Identify which cell holds the provided text, then report its (X, Y) central coordinate. 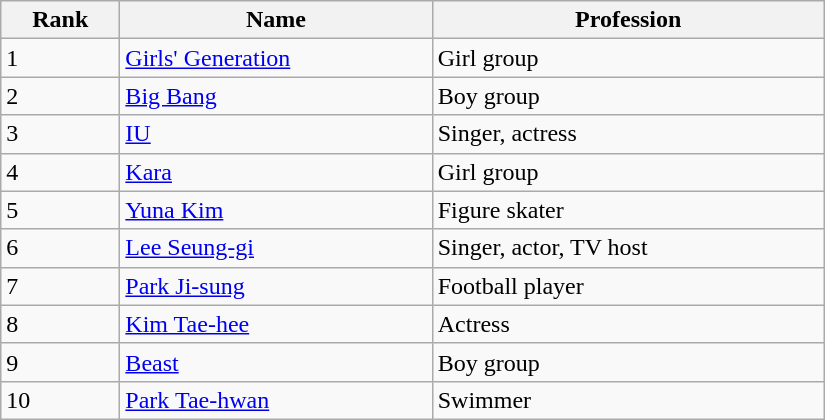
Girls' Generation (276, 58)
Park Ji-sung (276, 286)
Football player (628, 286)
Yuna Kim (276, 210)
IU (276, 134)
Name (276, 20)
Profession (628, 20)
Beast (276, 362)
Big Bang (276, 96)
Lee Seung-gi (276, 248)
Figure skater (628, 210)
Rank (60, 20)
5 (60, 210)
10 (60, 400)
2 (60, 96)
9 (60, 362)
7 (60, 286)
Singer, actor, TV host (628, 248)
Swimmer (628, 400)
Kim Tae-hee (276, 324)
Park Tae-hwan (276, 400)
3 (60, 134)
Singer, actress (628, 134)
4 (60, 172)
Actress (628, 324)
1 (60, 58)
8 (60, 324)
Kara (276, 172)
6 (60, 248)
